Return [X, Y] of the center of cell containing provided text 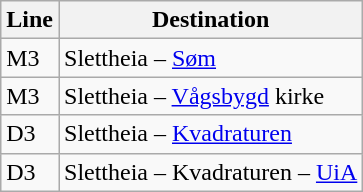
Slettheia – Vågsbygd kirke [210, 96]
Slettheia – Kvadraturen – UiA [210, 172]
Line [30, 20]
Slettheia – Kvadraturen [210, 134]
Slettheia – Søm [210, 58]
Destination [210, 20]
